Return the (x, y) coordinate for the center point of the cell that contains the specified text.  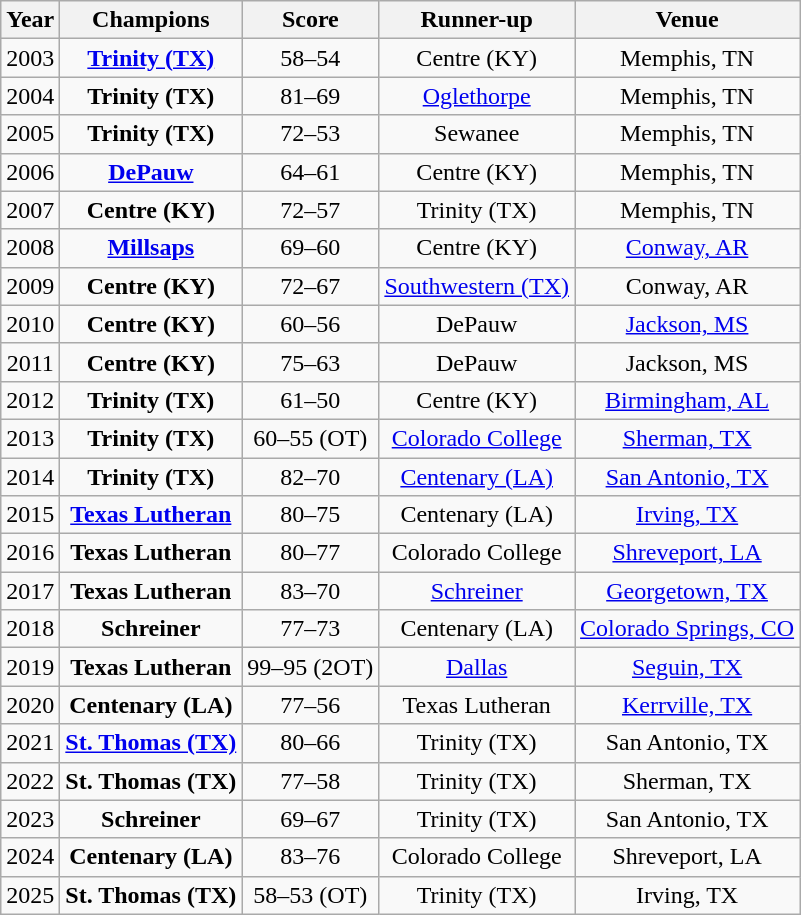
72–53 (310, 134)
72–57 (310, 210)
2011 (30, 362)
Georgetown, TX (688, 591)
64–61 (310, 172)
2020 (30, 705)
80–77 (310, 553)
2022 (30, 781)
Runner-up (477, 20)
2014 (30, 477)
Kerrville, TX (688, 705)
77–58 (310, 781)
2007 (30, 210)
83–76 (310, 857)
2013 (30, 438)
2012 (30, 400)
2017 (30, 591)
Year (30, 20)
58–53 (OT) (310, 895)
61–50 (310, 400)
Colorado Springs, CO (688, 629)
2023 (30, 819)
2008 (30, 248)
60–55 (OT) (310, 438)
80–66 (310, 743)
Millsaps (151, 248)
83–70 (310, 591)
75–63 (310, 362)
Southwestern (TX) (477, 286)
2019 (30, 667)
Dallas (477, 667)
Champions (151, 20)
69–60 (310, 248)
77–73 (310, 629)
2024 (30, 857)
Venue (688, 20)
2015 (30, 515)
Oglethorpe (477, 96)
2003 (30, 58)
Birmingham, AL (688, 400)
2021 (30, 743)
60–56 (310, 324)
77–56 (310, 705)
2018 (30, 629)
72–67 (310, 286)
99–95 (2OT) (310, 667)
Score (310, 20)
80–75 (310, 515)
2006 (30, 172)
2016 (30, 553)
2009 (30, 286)
2025 (30, 895)
2005 (30, 134)
2004 (30, 96)
69–67 (310, 819)
Seguin, TX (688, 667)
58–54 (310, 58)
82–70 (310, 477)
Sewanee (477, 134)
2010 (30, 324)
81–69 (310, 96)
